Return the (X, Y) coordinate for the center point of the cell that contains the specified text.  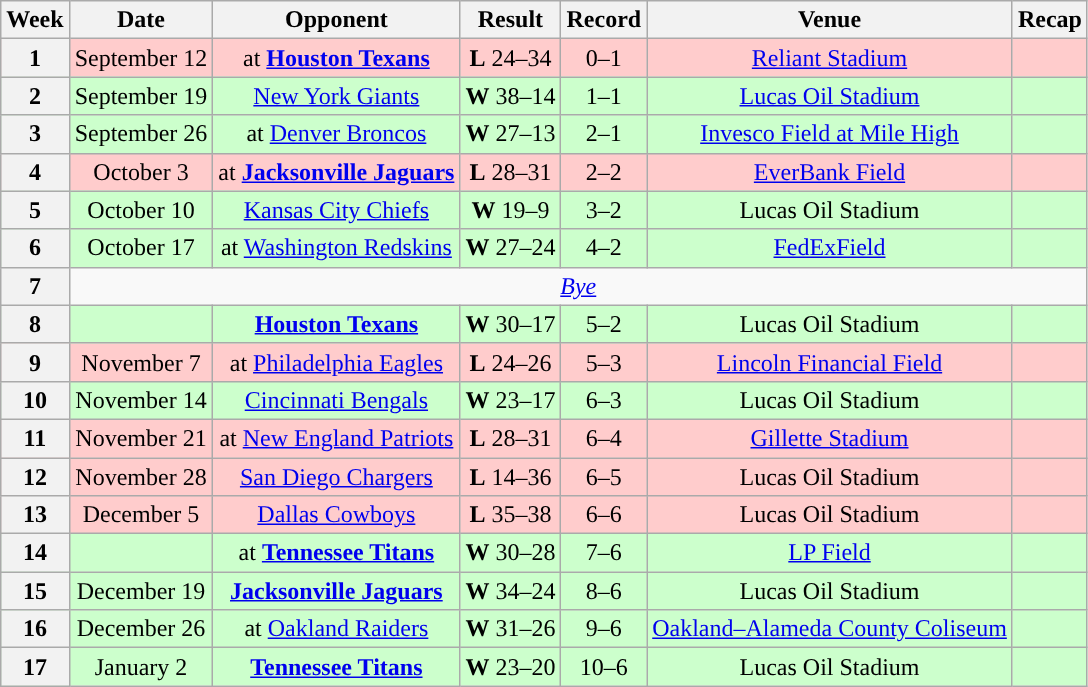
W 31–26 (510, 629)
Invesco Field at Mile High (830, 134)
December 19 (141, 591)
W 23–20 (510, 667)
6–4 (604, 438)
Venue (830, 20)
EverBank Field (830, 172)
5–3 (604, 362)
9–6 (604, 629)
11 (35, 438)
8–6 (604, 591)
0–1 (604, 58)
at Philadelphia Eagles (336, 362)
6–5 (604, 477)
September 12 (141, 58)
W 23–17 (510, 400)
8 (35, 324)
15 (35, 591)
September 26 (141, 134)
November 7 (141, 362)
at Jacksonville Jaguars (336, 172)
Cincinnati Bengals (336, 400)
W 27–13 (510, 134)
L 14–36 (510, 477)
October 17 (141, 248)
November 28 (141, 477)
W 30–28 (510, 553)
7–6 (604, 553)
at Oakland Raiders (336, 629)
New York Giants (336, 96)
4–2 (604, 248)
Dallas Cowboys (336, 515)
at Washington Redskins (336, 248)
Record (604, 20)
2–1 (604, 134)
W 30–17 (510, 324)
December 5 (141, 515)
W 27–24 (510, 248)
W 34–24 (510, 591)
3–2 (604, 210)
Reliant Stadium (830, 58)
9 (35, 362)
Bye (578, 286)
12 (35, 477)
September 19 (141, 96)
Tennessee Titans (336, 667)
W 19–9 (510, 210)
November 21 (141, 438)
3 (35, 134)
at Houston Texans (336, 58)
San Diego Chargers (336, 477)
2–2 (604, 172)
Houston Texans (336, 324)
Week (35, 20)
1 (35, 58)
W 38–14 (510, 96)
Result (510, 20)
L 35–38 (510, 515)
Recap (1050, 20)
October 3 (141, 172)
6–6 (604, 515)
2 (35, 96)
October 10 (141, 210)
Kansas City Chiefs (336, 210)
1–1 (604, 96)
6–3 (604, 400)
Opponent (336, 20)
at Tennessee Titans (336, 553)
Lincoln Financial Field (830, 362)
10–6 (604, 667)
LP Field (830, 553)
10 (35, 400)
5 (35, 210)
L 24–26 (510, 362)
Jacksonville Jaguars (336, 591)
L 24–34 (510, 58)
7 (35, 286)
November 14 (141, 400)
6 (35, 248)
14 (35, 553)
January 2 (141, 667)
FedExField (830, 248)
13 (35, 515)
at New England Patriots (336, 438)
5–2 (604, 324)
4 (35, 172)
Oakland–Alameda County Coliseum (830, 629)
Gillette Stadium (830, 438)
17 (35, 667)
at Denver Broncos (336, 134)
16 (35, 629)
December 26 (141, 629)
Date (141, 20)
